For the text-containing cell, return its midpoint in [x, y] coordinate format. 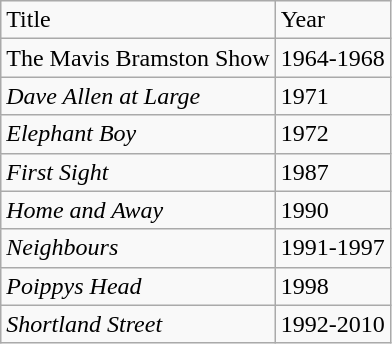
1987 [332, 172]
Dave Allen at Large [138, 96]
1990 [332, 210]
Home and Away [138, 210]
1972 [332, 134]
Neighbours [138, 248]
1991-1997 [332, 248]
1992-2010 [332, 324]
Poippys Head [138, 286]
Elephant Boy [138, 134]
1998 [332, 286]
First Sight [138, 172]
1971 [332, 96]
1964-1968 [332, 58]
Year [332, 20]
Title [138, 20]
The Mavis Bramston Show [138, 58]
Shortland Street [138, 324]
